Find where the given text appears and provide that cell's center as (x, y) coordinate. 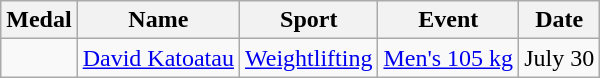
July 30 (560, 58)
Event (448, 20)
Weightlifting (308, 58)
Men's 105 kg (448, 58)
Sport (308, 20)
Name (158, 20)
David Katoatau (158, 58)
Medal (39, 20)
Date (560, 20)
